Determine the [x, y] coordinate at the center of the cell enclosing the given text.  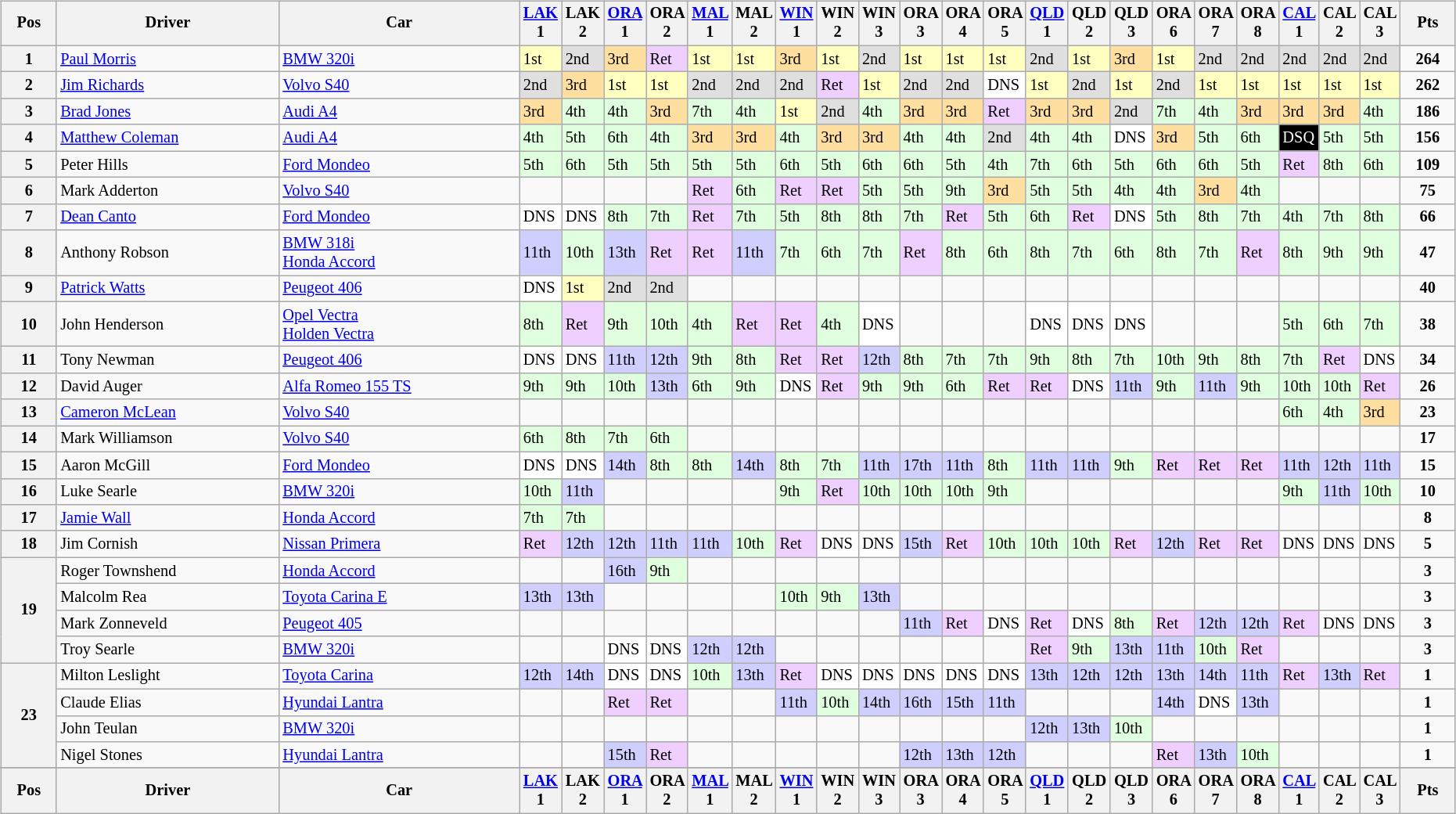
Anthony Robson [167, 253]
Patrick Watts [167, 289]
Jamie Wall [167, 518]
7 [28, 217]
38 [1427, 324]
Paul Morris [167, 59]
156 [1427, 138]
John Teulan [167, 729]
40 [1427, 289]
Mark Williamson [167, 439]
Jim Richards [167, 85]
Mark Zonneveld [167, 623]
Toyota Carina E [399, 597]
Dean Canto [167, 217]
Luke Searle [167, 492]
4 [28, 138]
26 [1427, 387]
Mark Adderton [167, 191]
34 [1427, 360]
Toyota Carina [399, 676]
75 [1427, 191]
2 [28, 85]
Malcolm Rea [167, 597]
David Auger [167, 387]
Matthew Coleman [167, 138]
18 [28, 544]
John Henderson [167, 324]
DSQ [1299, 138]
109 [1427, 164]
264 [1427, 59]
66 [1427, 217]
12 [28, 387]
Cameron McLean [167, 412]
Alfa Romeo 155 TS [399, 387]
186 [1427, 112]
Jim Cornish [167, 544]
Tony Newman [167, 360]
Aaron McGill [167, 465]
13 [28, 412]
Nissan Primera [399, 544]
Opel Vectra Holden Vectra [399, 324]
Nigel Stones [167, 755]
Brad Jones [167, 112]
6 [28, 191]
17th [921, 465]
Roger Townshend [167, 571]
16 [28, 492]
Peter Hills [167, 164]
Milton Leslight [167, 676]
262 [1427, 85]
11 [28, 360]
47 [1427, 253]
Troy Searle [167, 650]
Claude Elias [167, 702]
BMW 318i Honda Accord [399, 253]
9 [28, 289]
19 [28, 610]
14 [28, 439]
Peugeot 405 [399, 623]
